From the cell containing the given text, extract its center point as (x, y) coordinate. 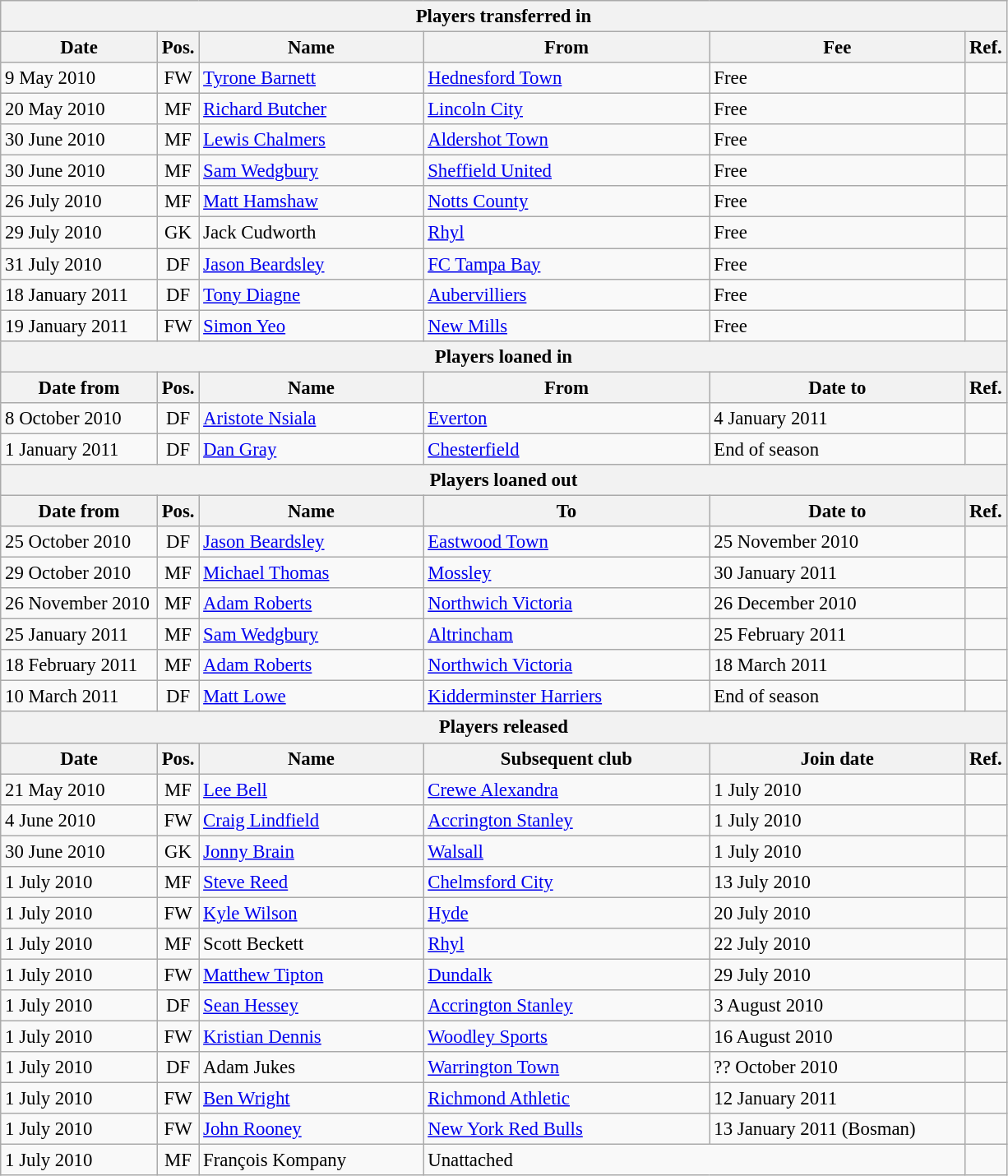
Craig Lindfield (311, 820)
Kidderminster Harriers (566, 697)
Matt Hamshaw (311, 201)
13 July 2010 (837, 882)
18 March 2011 (837, 665)
Jonny Brain (311, 851)
Players loaned out (503, 480)
Walsall (566, 851)
26 November 2010 (79, 604)
25 February 2011 (837, 635)
29 October 2010 (79, 573)
Notts County (566, 201)
3 August 2010 (837, 1006)
Players transferred in (503, 16)
Kristian Dennis (311, 1037)
Adam Jukes (311, 1067)
Matthew Tipton (311, 975)
Everton (566, 419)
Lee Bell (311, 789)
9 May 2010 (79, 78)
Mossley (566, 573)
Kyle Wilson (311, 913)
Aldershot Town (566, 140)
16 August 2010 (837, 1037)
Richard Butcher (311, 109)
Aristote Nsiala (311, 419)
Sheffield United (566, 171)
Warrington Town (566, 1067)
Lincoln City (566, 109)
Fee (837, 48)
Dundalk (566, 975)
Aubervilliers (566, 294)
22 July 2010 (837, 944)
13 January 2011 (Bosman) (837, 1129)
Join date (837, 758)
19 January 2011 (79, 326)
20 May 2010 (79, 109)
François Kompany (311, 1160)
20 July 2010 (837, 913)
Scott Beckett (311, 944)
Steve Reed (311, 882)
8 October 2010 (79, 419)
Sean Hessey (311, 1006)
4 June 2010 (79, 820)
Simon Yeo (311, 326)
18 January 2011 (79, 294)
Michael Thomas (311, 573)
Players released (503, 728)
Tony Diagne (311, 294)
12 January 2011 (837, 1099)
25 November 2010 (837, 542)
Altrincham (566, 635)
?? October 2010 (837, 1067)
4 January 2011 (837, 419)
18 February 2011 (79, 665)
Tyrone Barnett (311, 78)
Hyde (566, 913)
21 May 2010 (79, 789)
FC Tampa Bay (566, 264)
New York Red Bulls (566, 1129)
Eastwood Town (566, 542)
Chelmsford City (566, 882)
Hednesford Town (566, 78)
Chesterfield (566, 449)
26 July 2010 (79, 201)
Crewe Alexandra (566, 789)
Ben Wright (311, 1099)
31 July 2010 (79, 264)
Jack Cudworth (311, 233)
10 March 2011 (79, 697)
Matt Lowe (311, 697)
Lewis Chalmers (311, 140)
Richmond Athletic (566, 1099)
25 January 2011 (79, 635)
Woodley Sports (566, 1037)
26 December 2010 (837, 604)
1 January 2011 (79, 449)
30 January 2011 (837, 573)
Unattached (694, 1160)
John Rooney (311, 1129)
Players loaned in (503, 356)
25 October 2010 (79, 542)
Dan Gray (311, 449)
New Mills (566, 326)
Subsequent club (566, 758)
To (566, 511)
